Pinpoint the cell where the given text exists, returning its (x, y) midpoint coordinate. 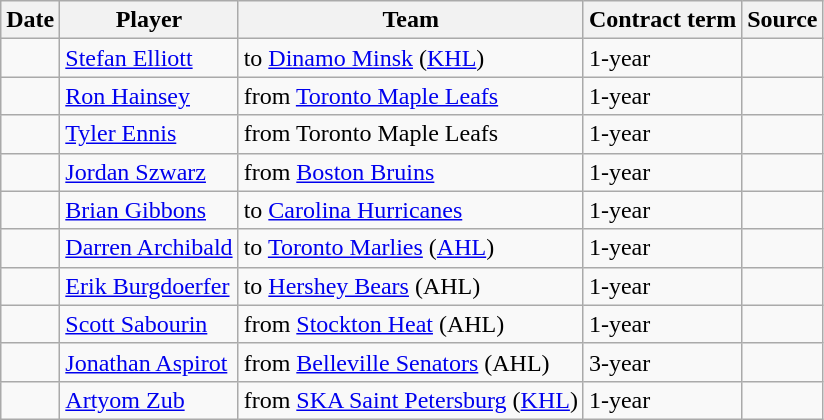
from SKA Saint Petersburg (KHL) (410, 400)
from Stockton Heat (AHL) (410, 324)
to Carolina Hurricanes (410, 210)
Brian Gibbons (149, 210)
Darren Archibald (149, 248)
Tyler Ennis (149, 134)
Ron Hainsey (149, 96)
Date (30, 20)
Stefan Elliott (149, 58)
to Dinamo Minsk (KHL) (410, 58)
Team (410, 20)
to Hershey Bears (AHL) (410, 286)
Scott Sabourin (149, 324)
from Boston Bruins (410, 172)
to Toronto Marlies (AHL) (410, 248)
3-year (662, 362)
Jonathan Aspirot (149, 362)
Contract term (662, 20)
Erik Burgdoerfer (149, 286)
Jordan Szwarz (149, 172)
Source (782, 20)
from Belleville Senators (AHL) (410, 362)
Player (149, 20)
Artyom Zub (149, 400)
